Output the (X, Y) coordinate of the center of the cell containing the given text.  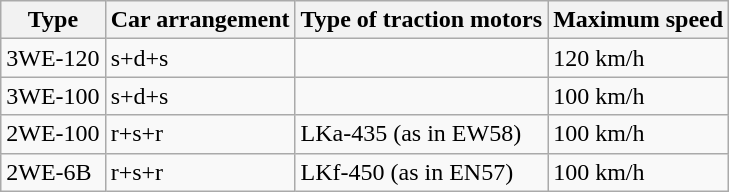
3WE-100 (53, 96)
2WE-6B (53, 172)
Maximum speed (638, 20)
Type of traction motors (422, 20)
2WE-100 (53, 134)
3WE-120 (53, 58)
120 km/h (638, 58)
LKf-450 (as in EN57) (422, 172)
Car arrangement (200, 20)
LKa-435 (as in EW58) (422, 134)
Type (53, 20)
